Find where the given text appears and provide that cell's center as (x, y) coordinate. 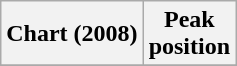
Peakposition (189, 34)
Chart (2008) (72, 34)
